Locate the cell with the specified text and output its (X, Y) center coordinate. 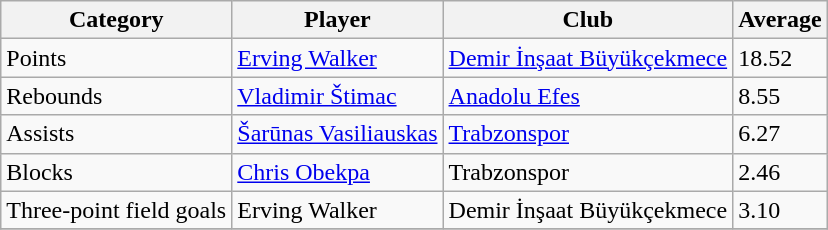
Three-point field goals (116, 210)
8.55 (780, 96)
Club (588, 20)
3.10 (780, 210)
Player (338, 20)
Anadolu Efes (588, 96)
Šarūnas Vasiliauskas (338, 134)
Category (116, 20)
18.52 (780, 58)
Rebounds (116, 96)
Chris Obekpa (338, 172)
6.27 (780, 134)
Blocks (116, 172)
Points (116, 58)
Average (780, 20)
2.46 (780, 172)
Vladimir Štimac (338, 96)
Assists (116, 134)
